Capture the cell that displays the provided text and extract its [x, y] central coordinate. 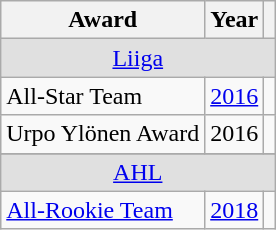
All-Star Team [103, 96]
Year [234, 20]
Liiga [138, 58]
AHL [138, 172]
Urpo Ylönen Award [103, 134]
Award [103, 20]
2018 [234, 210]
All-Rookie Team [103, 210]
